Return (X, Y) of the center of cell containing provided text 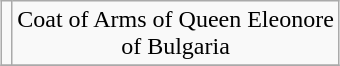
Coat of Arms of Queen Eleonore of Bulgaria (176, 34)
